Extract the [x, y] coordinate from the center of the cell holding the provided text.  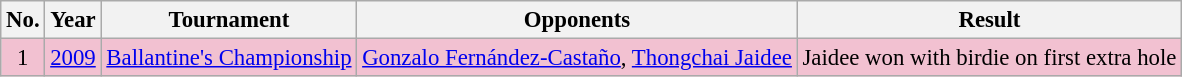
1 [23, 58]
Ballantine's Championship [229, 58]
Result [989, 20]
Year [73, 20]
Jaidee won with birdie on first extra hole [989, 58]
Gonzalo Fernández-Castaño, Thongchai Jaidee [577, 58]
Tournament [229, 20]
No. [23, 20]
Opponents [577, 20]
2009 [73, 58]
